Capture the cell that displays the provided text and extract its (x, y) central coordinate. 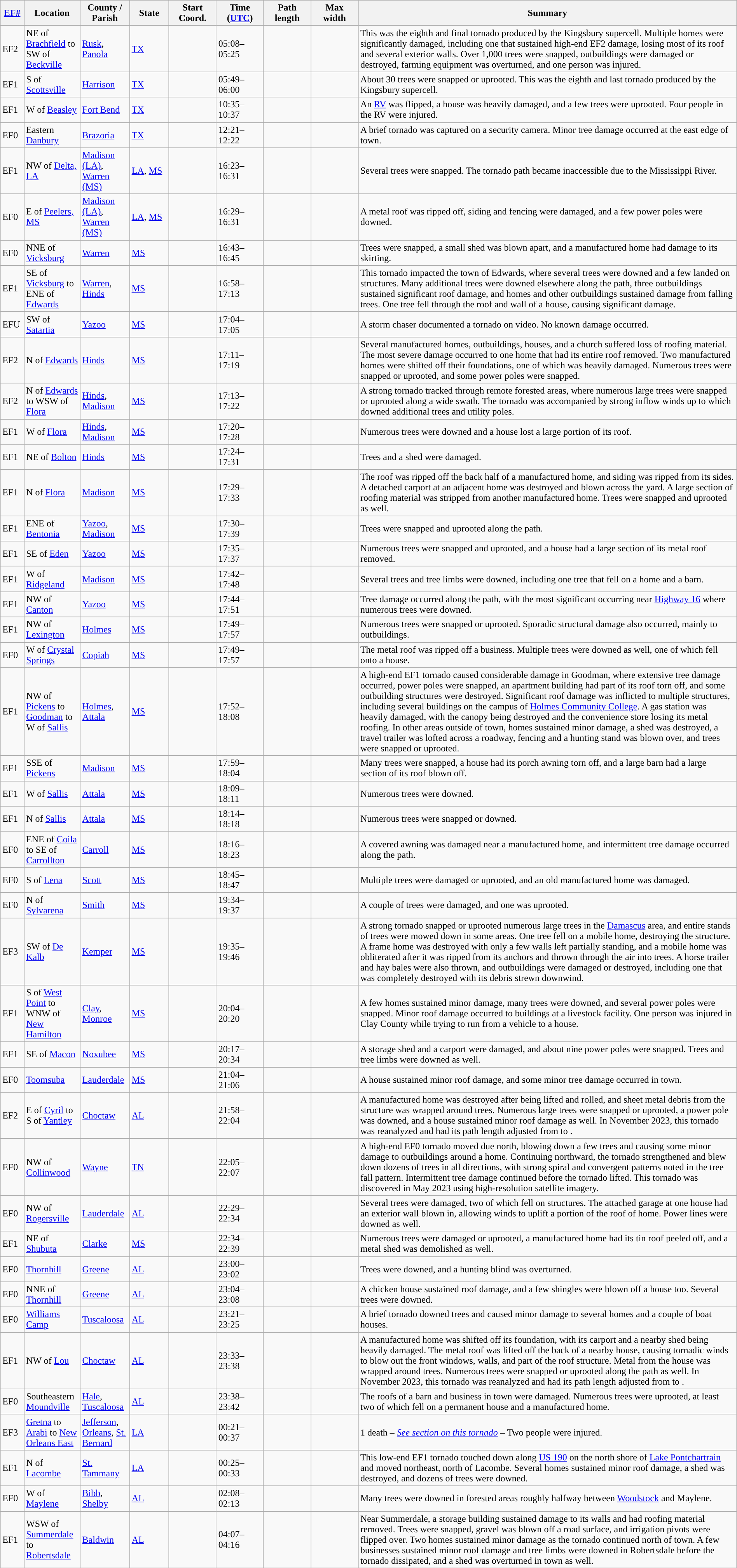
16:58–17:13 (240, 288)
Time (UTC) (240, 13)
Clarke (105, 1244)
N of Sylvarena (52, 905)
18:45–18:47 (240, 880)
NW of Pickens to Goodman to W of Sallis (52, 712)
17:59–18:04 (240, 768)
Numerous trees were snapped and uprooted, and a house had a large section of its metal roof removed. (547, 554)
00:21–00:37 (240, 1432)
Max width (335, 13)
S of West Point to WNW of New Hamilton (52, 1014)
A metal roof was ripped off, siding and fencing were damaged, and a few power poles were downed. (547, 217)
SE of Eden (52, 554)
Many trees were downed in forested areas roughly halfway between Woodstock and Maylene. (547, 1498)
A couple of trees were damaged, and one was uprooted. (547, 905)
Harrison (105, 85)
NNE of Thornhill (52, 1294)
NNE of Vicksburg (52, 253)
SW of Satartia (52, 324)
Smith (105, 905)
Tuscaloosa (105, 1319)
W of Flora (52, 431)
SSE of Pickens (52, 768)
St. Tammany (105, 1468)
NW of Canton (52, 605)
ENE of Coila to SE of Carrollton (52, 849)
18:16–18:23 (240, 849)
NW of Lexington (52, 629)
W of Maylene (52, 1498)
20:17–20:34 (240, 1054)
Holmes, Attala (105, 712)
W of Crystal Springs (52, 655)
Scott (105, 880)
16:43–16:45 (240, 253)
Numerous trees were snapped or downed. (547, 819)
Multiple trees were damaged or uprooted, and an old manufactured home was damaged. (547, 880)
S of Scottsville (52, 85)
Toomsuba (52, 1080)
W of Beasley (52, 110)
TN (149, 1167)
Location (52, 13)
Wayne (105, 1167)
W of Ridgeland (52, 579)
18:14–18:18 (240, 819)
05:49–06:00 (240, 85)
17:42–17:48 (240, 579)
E of Peelers, MS (52, 217)
Trees and a shed were damaged. (547, 457)
A brief tornado was captured on a security camera. Minor tree damage occurred at the east edge of town. (547, 135)
Several trees and tree limbs were downed, including one tree that fell on a home and a barn. (547, 579)
NW of Collinwood (52, 1167)
17:44–17:51 (240, 605)
Baldwin (105, 1540)
N of Lacombe (52, 1468)
Many trees were snapped, a house had its porch awning torn off, and a large barn had a large section of its roof blown off. (547, 768)
17:52–18:08 (240, 712)
About 30 trees were snapped or uprooted. This was the eighth and last tornado produced by the Kingsbury supercell. (547, 85)
18:09–18:11 (240, 793)
23:00–23:02 (240, 1269)
Trees were snapped, a small shed was blown apart, and a manufactured home had damage to its skirting. (547, 253)
23:38–23:42 (240, 1402)
Eastern Danbury (52, 135)
Several trees were snapped. The tornado path became inaccessible due to the Mississippi River. (547, 171)
S of Lena (52, 880)
WSW of Summerdale to Robertsdale (52, 1540)
NW of Lou (52, 1361)
17:04–17:05 (240, 324)
Bibb, Shelby (105, 1498)
Start Coord. (193, 13)
21:04–21:06 (240, 1080)
1 death – See section on this tornado – Two people were injured. (547, 1432)
SW of De Kalb (52, 951)
N of Edwards to WSW of Flora (52, 401)
17:13–17:22 (240, 401)
Numerous trees were damaged or uprooted, a manufactured home had its tin roof peeled off, and a metal shed was demolished as well. (547, 1244)
Copiah (105, 655)
10:35–10:37 (240, 110)
Rusk, Panola (105, 49)
Fort Bend (105, 110)
17:24–17:31 (240, 457)
E of Cyril to S of Yantley (52, 1116)
Yazoo, Madison (105, 528)
16:23–16:31 (240, 171)
12:21–12:22 (240, 135)
Gretna to Arabi to New Orleans East (52, 1432)
NW of Rogersville (52, 1213)
N of Edwards (52, 360)
23:04–23:08 (240, 1294)
Trees were snapped and uprooted along the path. (547, 528)
02:08–02:13 (240, 1498)
SE of Vicksburg to ENE of Edwards (52, 288)
Warren (105, 253)
Carroll (105, 849)
N of Sallis (52, 819)
Numerous trees were downed. (547, 793)
Clay, Monroe (105, 1014)
23:33–23:38 (240, 1361)
A storm chaser documented a tornado on video. No known damage occurred. (547, 324)
04:07–04:16 (240, 1540)
22:34–22:39 (240, 1244)
EFU (12, 324)
Holmes (105, 629)
23:21–23:25 (240, 1319)
17:30–17:39 (240, 528)
19:34–19:37 (240, 905)
20:04–20:20 (240, 1014)
17:29–17:33 (240, 493)
County / Parish (105, 13)
22:05–22:07 (240, 1167)
05:08–05:25 (240, 49)
Path length (287, 13)
NE of Shubuta (52, 1244)
A brief tornado downed trees and caused minor damage to several homes and a couple of boat houses. (547, 1319)
17:35–17:37 (240, 554)
Jefferson, Orleans, St. Bernard (105, 1432)
State (149, 13)
17:20–17:28 (240, 431)
NE of Bolton (52, 457)
A covered awning was damaged near a manufactured home, and intermittent tree damage occurred along the path. (547, 849)
00:25–00:33 (240, 1468)
Noxubee (105, 1054)
Thornhill (52, 1269)
A chicken house sustained roof damage, and a few shingles were blown off a house too. Several trees were downed. (547, 1294)
N of Flora (52, 493)
Summary (547, 13)
A house sustained minor roof damage, and some minor tree damage occurred in town. (547, 1080)
Trees were downed, and a hunting blind was overturned. (547, 1269)
Williams Camp (52, 1319)
21:58–22:04 (240, 1116)
Numerous trees were snapped or uprooted. Sporadic structural damage also occurred, mainly to outbuildings. (547, 629)
Brazoria (105, 135)
Hale, Tuscaloosa (105, 1402)
Warren, Hinds (105, 288)
NW of Delta, LA (52, 171)
Kemper (105, 951)
Southeastern Moundville (52, 1402)
The metal roof was ripped off a business. Multiple trees were downed as well, one of which fell onto a house. (547, 655)
19:35–19:46 (240, 951)
SE of Macon (52, 1054)
An RV was flipped, a house was heavily damaged, and a few trees were uprooted. Four people in the RV were injured. (547, 110)
NE of Brachfield to SW of Beckville (52, 49)
17:11–17:19 (240, 360)
Numerous trees were downed and a house lost a large portion of its roof. (547, 431)
Tree damage occurred along the path, with the most significant occurring near Highway 16 where numerous trees were downed. (547, 605)
ENE of Bentonia (52, 528)
EF# (12, 13)
22:29–22:34 (240, 1213)
A storage shed and a carport were damaged, and about nine power poles were snapped. Trees and tree limbs were downed as well. (547, 1054)
16:29–16:31 (240, 217)
W of Sallis (52, 793)
